Determine the (x, y) coordinate at the center of the cell enclosing the given text.  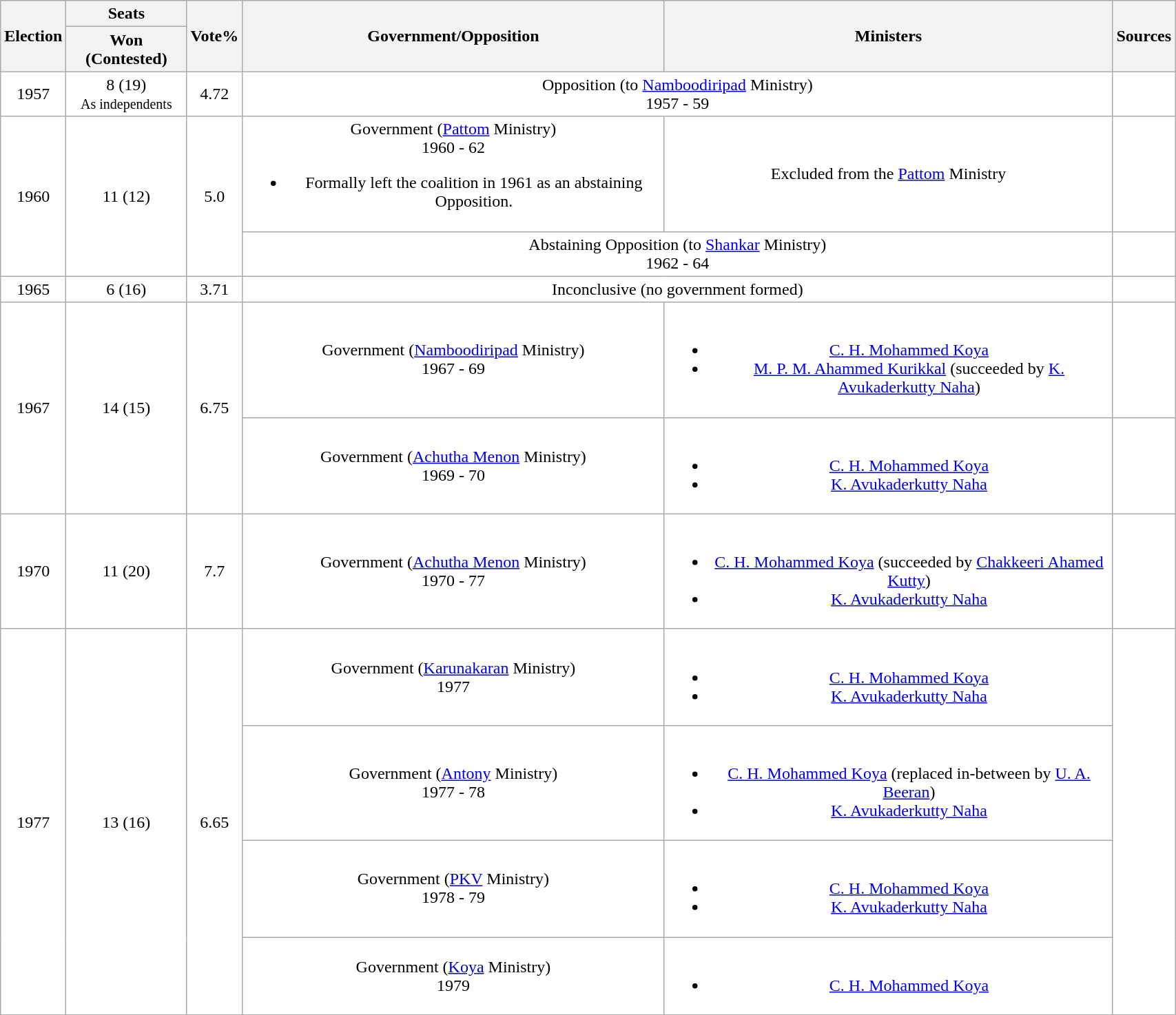
8 (19)As independents (127, 94)
11 (12) (127, 196)
1957 (33, 94)
Government (Karunakaran Ministry)1977 (453, 677)
C. H. Mohammed Koya (succeeded by Chakkeeri Ahamed Kutty)K. Avukaderkutty Naha (889, 572)
Won (Contested) (127, 50)
C. H. Mohammed Koya (889, 975)
1965 (33, 289)
7.7 (215, 572)
6.65 (215, 822)
5.0 (215, 196)
Vote% (215, 36)
Government/Opposition (453, 36)
1960 (33, 196)
C. H. Mohammed Koya (replaced in-between by U. A. Beeran)K. Avukaderkutty Naha (889, 782)
11 (20) (127, 572)
14 (15) (127, 408)
4.72 (215, 94)
Government (Antony Ministry)1977 - 78 (453, 782)
Sources (1144, 36)
Inconclusive (no government formed) (678, 289)
Government (PKV Ministry)1978 - 79 (453, 888)
1970 (33, 572)
C. H. Mohammed KoyaM. P. M. Ahammed Kurikkal (succeeded by K. Avukaderkutty Naha) (889, 359)
Ministers (889, 36)
1967 (33, 408)
6.75 (215, 408)
Government (Achutha Menon Ministry)1969 - 70 (453, 465)
6 (16) (127, 289)
Seats (127, 14)
Government (Achutha Menon Ministry)1970 - 77 (453, 572)
Government (Pattom Ministry)1960 - 62Formally left the coalition in 1961 as an abstaining Opposition. (453, 174)
Opposition (to Namboodiripad Ministry)1957 - 59 (678, 94)
Government (Koya Ministry)1979 (453, 975)
1977 (33, 822)
3.71 (215, 289)
Abstaining Opposition (to Shankar Ministry)1962 - 64 (678, 253)
13 (16) (127, 822)
Government (Namboodiripad Ministry)1967 - 69 (453, 359)
Election (33, 36)
Excluded from the Pattom Ministry (889, 174)
